Capture the cell that displays the provided text and extract its [x, y] central coordinate. 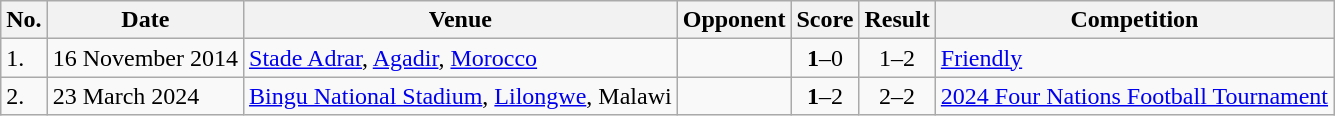
Competition [1134, 20]
23 March 2024 [145, 96]
Bingu National Stadium, Lilongwe, Malawi [461, 96]
2024 Four Nations Football Tournament [1134, 96]
Opponent [734, 20]
1. [24, 58]
No. [24, 20]
2–2 [897, 96]
Stade Adrar, Agadir, Morocco [461, 58]
Friendly [1134, 58]
16 November 2014 [145, 58]
Venue [461, 20]
Result [897, 20]
Score [825, 20]
Date [145, 20]
2. [24, 96]
1–0 [825, 58]
